Locate the cell with the specified text and output its (X, Y) center coordinate. 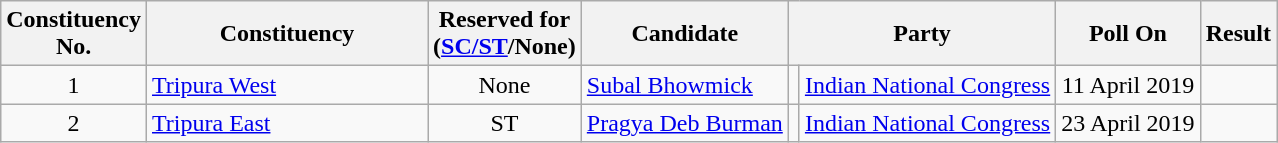
None (505, 85)
1 (74, 85)
Constituency No. (74, 34)
Pragya Deb Burman (684, 123)
2 (74, 123)
Subal Bhowmick (684, 85)
Reserved for(SC/ST/None) (505, 34)
Party (922, 34)
Poll On (1128, 34)
Constituency (286, 34)
Candidate (684, 34)
Result (1238, 34)
ST (505, 123)
11 April 2019 (1128, 85)
Tripura East (286, 123)
23 April 2019 (1128, 123)
Tripura West (286, 85)
